Detect which cell encompasses the target text, then output its (x, y) center coordinate. 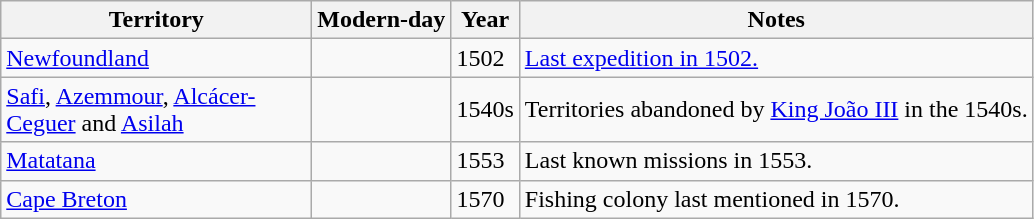
Safi, Azemmour, Alcácer-Ceguer and Asilah (156, 110)
Last known missions in 1553. (776, 161)
Territory (156, 20)
Fishing colony last mentioned in 1570. (776, 199)
1553 (485, 161)
1570 (485, 199)
Last expedition in 1502. (776, 58)
Year (485, 20)
Modern-day (382, 20)
Newfoundland (156, 58)
1540s (485, 110)
Notes (776, 20)
Territories abandoned by King João III in the 1540s. (776, 110)
Matatana (156, 161)
Cape Breton (156, 199)
1502 (485, 58)
